Capture the cell that displays the provided text and extract its (X, Y) central coordinate. 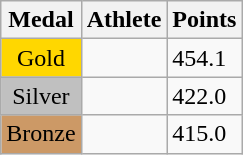
Medal (41, 20)
454.1 (204, 58)
Silver (41, 96)
415.0 (204, 134)
Bronze (41, 134)
Points (204, 20)
422.0 (204, 96)
Gold (41, 58)
Athlete (124, 20)
